Capture the cell that displays the provided text and extract its [X, Y] central coordinate. 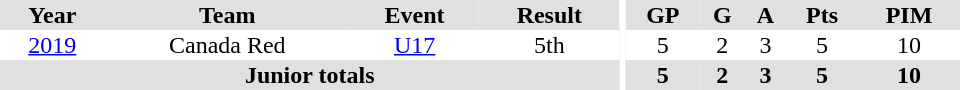
U17 [414, 45]
Year [52, 15]
GP [664, 15]
G [722, 15]
Canada Red [228, 45]
Team [228, 15]
Junior totals [310, 75]
PIM [909, 15]
5th [549, 45]
A [766, 15]
Event [414, 15]
Result [549, 15]
Pts [822, 15]
2019 [52, 45]
